Provide the [X, Y] coordinate of the cell's center where the given text is located.  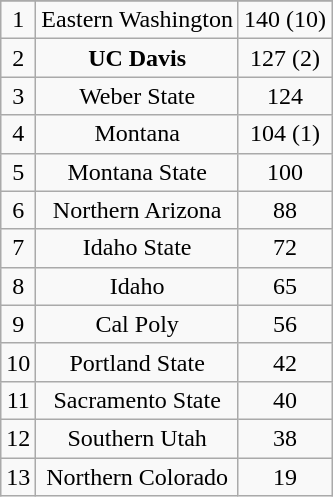
100 [284, 172]
Northern Arizona [138, 210]
65 [284, 286]
9 [18, 324]
104 (1) [284, 134]
Montana [138, 134]
Eastern Washington [138, 20]
6 [18, 210]
38 [284, 438]
3 [18, 96]
19 [284, 477]
7 [18, 248]
56 [284, 324]
4 [18, 134]
Weber State [138, 96]
Montana State [138, 172]
Southern Utah [138, 438]
13 [18, 477]
42 [284, 362]
8 [18, 286]
10 [18, 362]
140 (10) [284, 20]
Cal Poly [138, 324]
Portland State [138, 362]
5 [18, 172]
Idaho State [138, 248]
124 [284, 96]
40 [284, 400]
12 [18, 438]
88 [284, 210]
Idaho [138, 286]
1 [18, 20]
Sacramento State [138, 400]
11 [18, 400]
72 [284, 248]
Northern Colorado [138, 477]
UC Davis [138, 58]
127 (2) [284, 58]
2 [18, 58]
